Locate the cell with the specified text and output its [X, Y] center coordinate. 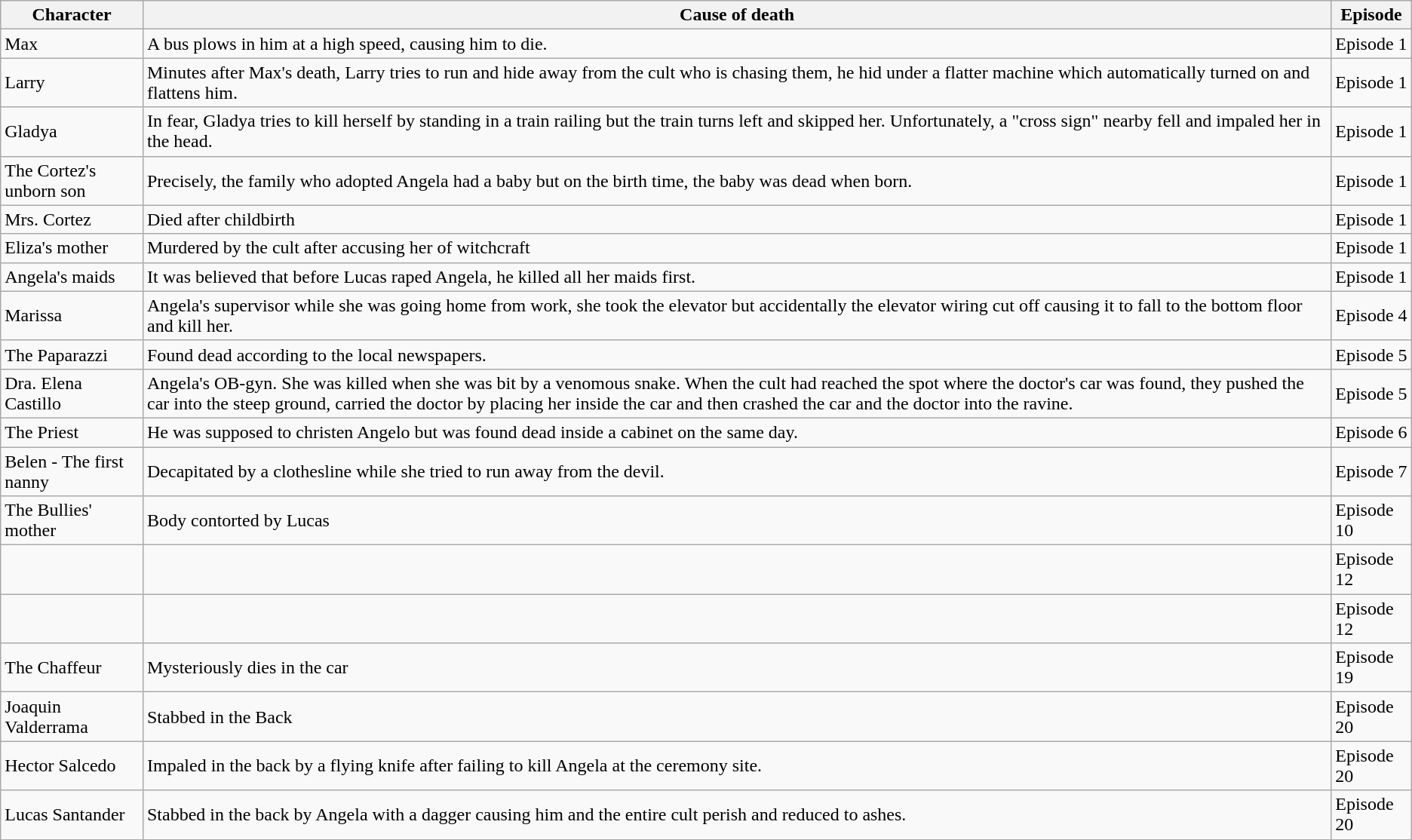
Episode [1371, 15]
Belen - The first nanny [72, 471]
Dra. Elena Castillo [72, 394]
It was believed that before Lucas raped Angela, he killed all her maids first. [736, 277]
Stabbed in the Back [736, 716]
Angela's maids [72, 277]
Lucas Santander [72, 814]
The Chaffeur [72, 668]
Eliza's mother [72, 248]
Episode 19 [1371, 668]
Murdered by the cult after accusing her of witchcraft [736, 248]
Hector Salcedo [72, 766]
Max [72, 44]
Marissa [72, 315]
Episode 10 [1371, 520]
Mrs. Cortez [72, 219]
The Priest [72, 432]
Died after childbirth [736, 219]
Found dead according to the local newspapers. [736, 354]
Episode 7 [1371, 471]
Episode 6 [1371, 432]
Decapitated by a clothesline while she tried to run away from the devil. [736, 471]
The Paparazzi [72, 354]
Gladya [72, 131]
The Cortez's unborn son [72, 181]
A bus plows in him at a high speed, causing him to die. [736, 44]
Stabbed in the back by Angela with a dagger causing him and the entire cult perish and reduced to ashes. [736, 814]
Impaled in the back by a flying knife after failing to kill Angela at the ceremony site. [736, 766]
He was supposed to christen Angelo but was found dead inside a cabinet on the same day. [736, 432]
Cause of death [736, 15]
Character [72, 15]
Episode 4 [1371, 315]
The Bullies' mother [72, 520]
Precisely, the family who adopted Angela had a baby but on the birth time, the baby was dead when born. [736, 181]
Mysteriously dies in the car [736, 668]
Joaquin Valderrama [72, 716]
Body contorted by Lucas [736, 520]
Larry [72, 83]
